Return the [x, y] coordinate for the center point of the cell that contains the specified text.  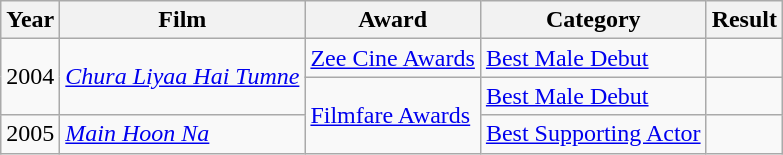
Result [744, 20]
Zee Cine Awards [392, 58]
Award [392, 20]
Film [182, 20]
Category [593, 20]
2005 [30, 134]
Filmfare Awards [392, 115]
Chura Liyaa Hai Tumne [182, 77]
2004 [30, 77]
Main Hoon Na [182, 134]
Best Supporting Actor [593, 134]
Year [30, 20]
